Provide the (X, Y) coordinate of the cell's center where the given text is located.  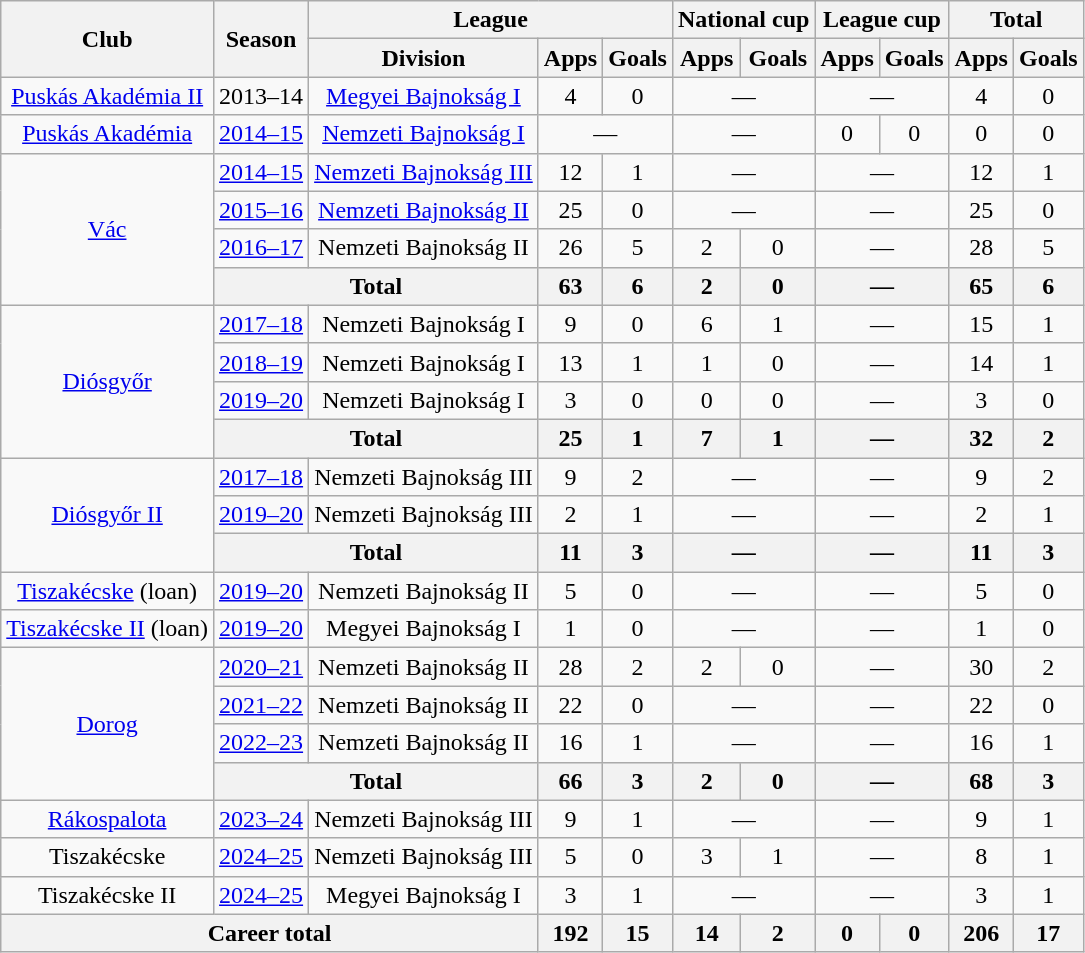
2022–23 (262, 743)
63 (570, 286)
66 (570, 781)
13 (570, 362)
Vác (108, 229)
68 (981, 781)
Puskás Akadémia II (108, 96)
206 (981, 933)
Career total (270, 933)
32 (981, 438)
Puskás Akadémia (108, 134)
Diósgyőr (108, 381)
Dorog (108, 724)
26 (570, 248)
7 (706, 438)
2015–16 (262, 210)
League (491, 20)
192 (570, 933)
National cup (743, 20)
Tiszakécske (loan) (108, 591)
2013–14 (262, 96)
2021–22 (262, 705)
Division (424, 58)
Season (262, 39)
30 (981, 667)
8 (981, 857)
2016–17 (262, 248)
2020–21 (262, 667)
17 (1048, 933)
2018–19 (262, 362)
Tiszakécske (108, 857)
2023–24 (262, 819)
Club (108, 39)
Rákospalota (108, 819)
Tiszakécske II (108, 895)
65 (981, 286)
Tiszakécske II (loan) (108, 629)
League cup (882, 20)
Diósgyőr II (108, 515)
